Output the (X, Y) coordinate of the center of the cell containing the given text.  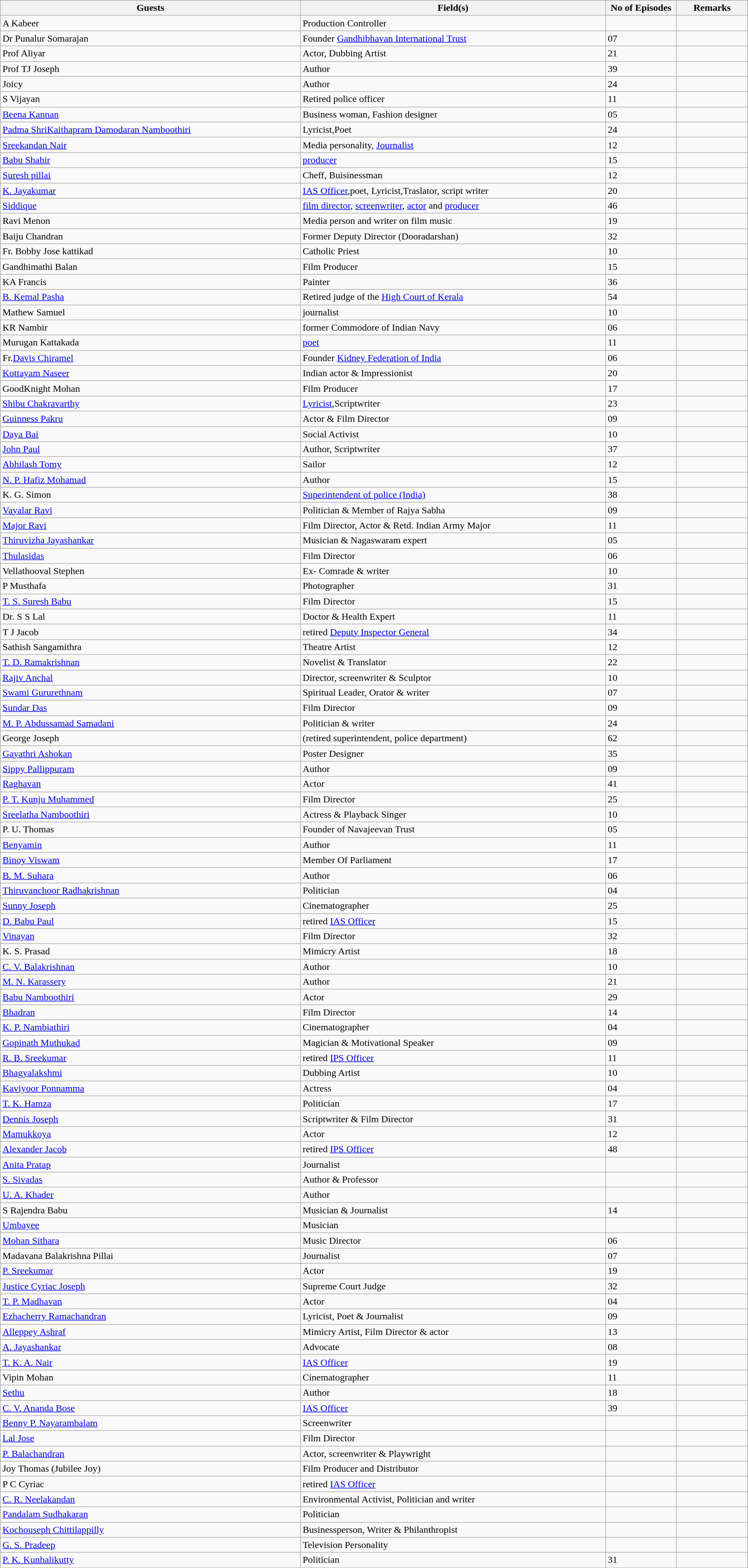
Environmental Activist, Politician and writer (453, 1499)
Justice Cyriac Joseph (150, 1286)
Catholic Priest (453, 251)
46 (641, 206)
Television Personality (453, 1545)
Member Of Parliament (453, 860)
Gayathri Ashokan (150, 754)
Spiritual Leader, Orator & writer (453, 693)
B. M. Suhara (150, 875)
Joicy (150, 84)
C. V. Ananda Bose (150, 1408)
M. N. Karassery (150, 982)
Siddique (150, 206)
Vayalar Ravi (150, 510)
Lyricist, Poet & Journalist (453, 1317)
Film Producer and Distributor (453, 1469)
A. Jayashankar (150, 1347)
Benyamin (150, 845)
Supreme Court Judge (453, 1286)
producer (453, 160)
Sundar Das (150, 708)
Mimicry Artist (453, 952)
U. A. Khader (150, 1195)
Rajiv Anchal (150, 678)
Cheff, Buisinessman (453, 175)
Sunny Joseph (150, 906)
Politician & Member of Rajya Sabha (453, 510)
poet (453, 343)
Lyricist,Poet (453, 130)
Fr. Bobby Jose kattikad (150, 251)
Murugan Kattakada (150, 343)
Alexander Jacob (150, 1149)
T. P. Madhavan (150, 1301)
Abhilash Tomy (150, 465)
Guests (150, 8)
Madavana Balakrishna Pillai (150, 1256)
Vellathooval Stephen (150, 571)
Thiruvizha Jayashankar (150, 541)
A Kabeer (150, 23)
Founder Kidney Federation of India (453, 358)
34 (641, 632)
Superintendent of police (India) (453, 495)
Lyricist,Scriptwriter (453, 403)
P. K. Kunhalikutty (150, 1560)
S Rajendra Babu (150, 1210)
Author, Scriptwriter (453, 449)
Business woman, Fashion designer (453, 114)
K. P. Nambiathiri (150, 1027)
Shibu Chakravarthy (150, 403)
Field(s) (453, 8)
Musician & Nagaswaram expert (453, 541)
T J Jacob (150, 632)
29 (641, 997)
M. P. Abdussamad Samadani (150, 723)
22 (641, 662)
K. G. Simon (150, 495)
Sethu (150, 1392)
S. Sivadas (150, 1180)
Sreelatha Namboothiri (150, 814)
T. K. Hamza (150, 1103)
41 (641, 784)
Gopinath Muthukad (150, 1043)
P. U. Thomas (150, 830)
Founder Gandhibhavan International Trust (453, 38)
Binoy Viswam (150, 860)
Joy Thomas (Jubilee Joy) (150, 1469)
Actor, Dubbing Artist (453, 54)
13 (641, 1332)
Advocate (453, 1347)
Businessperson, Writer & Philanthropist (453, 1530)
38 (641, 495)
Dubbing Artist (453, 1073)
Former Deputy Director (Dooradarshan) (453, 236)
KA Francis (150, 282)
R. B. Sreekumar (150, 1058)
Founder of Navajeevan Trust (453, 830)
Beena Kannan (150, 114)
Photographer (453, 586)
Sathish Sangamithra (150, 647)
Baiju Chandran (150, 236)
S Vijayan (150, 99)
Media personality, Journalist (453, 145)
Padma ShriKaithapram Damodaran Namboothiri (150, 130)
Guinness Pakru (150, 419)
Musician (453, 1225)
Music Director (453, 1241)
Actor, screenwriter & Playwright (453, 1454)
Bhadran (150, 1012)
Actress (453, 1088)
P. Balachandran (150, 1454)
Prof TJ Joseph (150, 69)
Magician & Motivational Speaker (453, 1043)
(retired superintendent, police department) (453, 738)
Ezhacherry Ramachandran (150, 1317)
Actress & Playback Singer (453, 814)
Umbayee (150, 1225)
T. S. Suresh Babu (150, 601)
Novelist & Translator (453, 662)
IAS Officer,poet, Lyricist,Traslator, script writer (453, 191)
Fr.Davis Chiramel (150, 358)
Thiruvanchoor Radhakrishnan (150, 890)
T. K. A. Nair (150, 1362)
Kaviyoor Ponnamma (150, 1088)
Sailor (453, 465)
Alleppey Ashraf (150, 1332)
Bhagyalakshmi (150, 1073)
Politician & writer (453, 723)
36 (641, 282)
Dr. S S Lal (150, 616)
C. R. Neelakandan (150, 1499)
Babu Shahir (150, 160)
Screenwriter (453, 1423)
Indian actor & Impressionist (453, 373)
Painter (453, 282)
48 (641, 1149)
retired Deputy Inspector General (453, 632)
Retired police officer (453, 99)
N. P. Hafiz Mohamad (150, 480)
Dr Punalur Somarajan (150, 38)
Prof Aliyar (150, 54)
John Paul (150, 449)
Benny P. Nayarambalam (150, 1423)
former Commodore of Indian Navy (453, 327)
C. V. Balakrishnan (150, 967)
film director, screenwriter, actor and producer (453, 206)
35 (641, 754)
Poster Designer (453, 754)
Anita Pratap (150, 1165)
Ravi Menon (150, 221)
Pandalam Sudhakaran (150, 1514)
Social Activist (453, 434)
Kochouseph Chittilappilly (150, 1530)
K. S. Prasad (150, 952)
Gandhimathi Balan (150, 267)
Mamukkoya (150, 1134)
Suresh pillai (150, 175)
Production Controller (453, 23)
Vinayan (150, 936)
Sippy Pallippuram (150, 769)
T. D. Ramakrishnan (150, 662)
Scriptwriter & Film Director (453, 1119)
G. S. Pradeep (150, 1545)
Mimicry Artist, Film Director & actor (453, 1332)
P. T. Kunju Muhammed (150, 799)
23 (641, 403)
Mohan Sithara (150, 1241)
Sreekandan Nair (150, 145)
Dennis Joseph (150, 1119)
37 (641, 449)
Media person and writer on film music (453, 221)
Lal Jose (150, 1438)
George Joseph (150, 738)
No of Episodes (641, 8)
Ex- Comrade & writer (453, 571)
Mathew Samuel (150, 312)
P. Sreekumar (150, 1271)
Swami Gururethnam (150, 693)
Babu Namboothiri (150, 997)
Vipin Mohan (150, 1377)
62 (641, 738)
Actor & Film Director (453, 419)
Director, screenwriter & Sculptor (453, 678)
P C Cyriac (150, 1484)
54 (641, 297)
Kottayam Naseer (150, 373)
B. Kemal Pasha (150, 297)
08 (641, 1347)
Film Director, Actor & Retd. Indian Army Major (453, 525)
K. Jayakumar (150, 191)
journalist (453, 312)
Thulasidas (150, 556)
Raghavan (150, 784)
Remarks (712, 8)
Retired judge of the High Court of Kerala (453, 297)
GoodKnight Mohan (150, 388)
Doctor & Health Expert (453, 616)
Musician & Journalist (453, 1210)
Daya Bai (150, 434)
KR Nambir (150, 327)
Theatre Artist (453, 647)
D. Babu Paul (150, 921)
P Musthafa (150, 586)
Author & Professor (453, 1180)
Major Ravi (150, 525)
